Pinpoint the cell where the given text exists, returning its [x, y] midpoint coordinate. 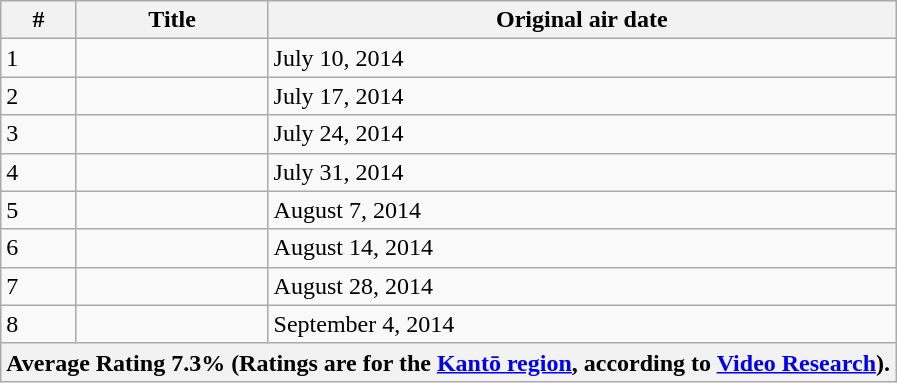
6 [38, 248]
3 [38, 134]
Original air date [582, 20]
2 [38, 96]
7 [38, 286]
July 24, 2014 [582, 134]
Average Rating 7.3% (Ratings are for the Kantō region, according to Video Research). [448, 362]
1 [38, 58]
August 28, 2014 [582, 286]
Title [172, 20]
# [38, 20]
September 4, 2014 [582, 324]
August 14, 2014 [582, 248]
July 31, 2014 [582, 172]
July 10, 2014 [582, 58]
August 7, 2014 [582, 210]
8 [38, 324]
4 [38, 172]
5 [38, 210]
July 17, 2014 [582, 96]
